Scan for the cell matching the given text and deliver its (X, Y) coordinate at center. 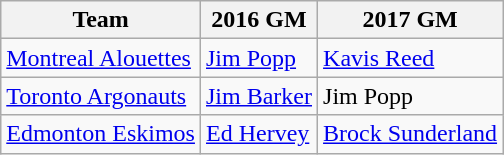
Toronto Argonauts (101, 96)
Ed Hervey (258, 134)
2017 GM (410, 20)
Montreal Alouettes (101, 58)
Brock Sunderland (410, 134)
Jim Barker (258, 96)
Team (101, 20)
Kavis Reed (410, 58)
2016 GM (258, 20)
Edmonton Eskimos (101, 134)
